For the text-containing cell, return its midpoint in (x, y) coordinate format. 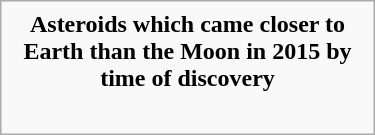
Asteroids which came closer to Earth than the Moon in 2015 by time of discovery (187, 51)
